Pinpoint the cell where the given text exists, returning its [X, Y] midpoint coordinate. 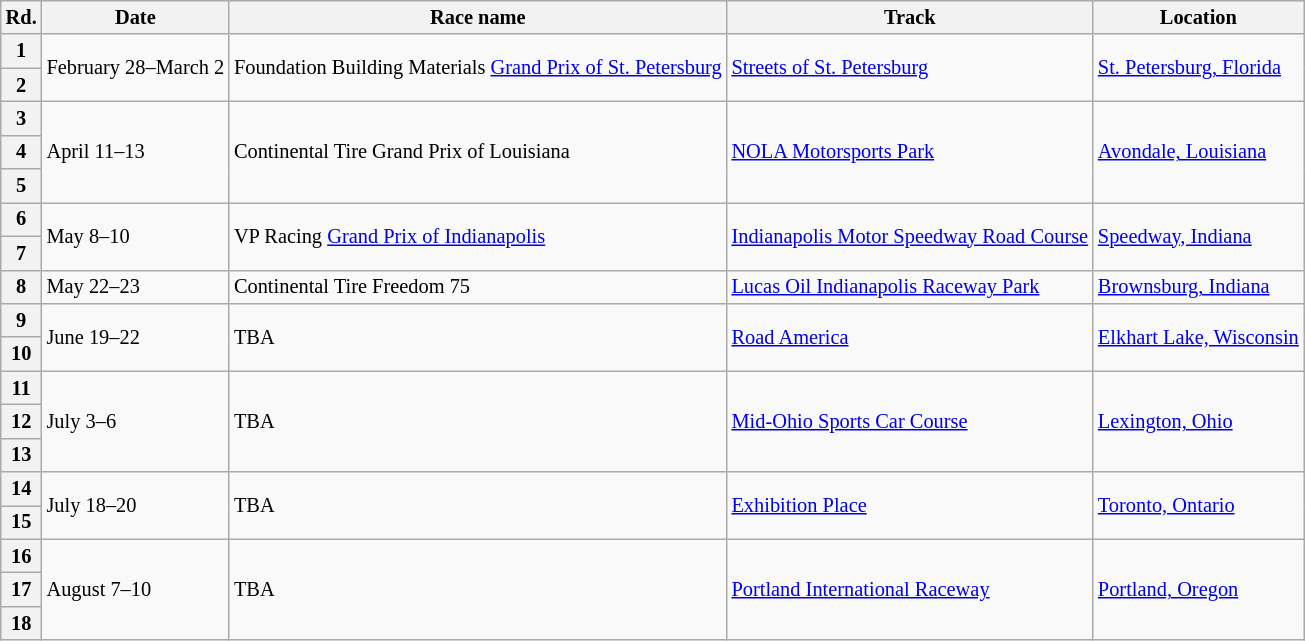
Rd. [22, 17]
16 [22, 556]
Road America [910, 336]
12 [22, 421]
Avondale, Louisiana [1198, 152]
Speedway, Indiana [1198, 236]
June 19–22 [136, 336]
February 28–March 2 [136, 68]
14 [22, 489]
11 [22, 388]
Continental Tire Freedom 75 [478, 287]
9 [22, 320]
Portland International Raceway [910, 590]
15 [22, 522]
VP Racing Grand Prix of Indianapolis [478, 236]
2 [22, 85]
August 7–10 [136, 590]
7 [22, 253]
5 [22, 186]
Portland, Oregon [1198, 590]
May 8–10 [136, 236]
Indianapolis Motor Speedway Road Course [910, 236]
Toronto, Ontario [1198, 506]
Lucas Oil Indianapolis Raceway Park [910, 287]
13 [22, 455]
May 22–23 [136, 287]
Foundation Building Materials Grand Prix of St. Petersburg [478, 68]
Exhibition Place [910, 506]
Continental Tire Grand Prix of Louisiana [478, 152]
July 18–20 [136, 506]
Streets of St. Petersburg [910, 68]
Brownsburg, Indiana [1198, 287]
4 [22, 152]
3 [22, 118]
1 [22, 51]
6 [22, 219]
Elkhart Lake, Wisconsin [1198, 336]
Race name [478, 17]
Mid-Ohio Sports Car Course [910, 422]
St. Petersburg, Florida [1198, 68]
Lexington, Ohio [1198, 422]
17 [22, 589]
Track [910, 17]
Location [1198, 17]
18 [22, 623]
10 [22, 354]
July 3–6 [136, 422]
8 [22, 287]
April 11–13 [136, 152]
NOLA Motorsports Park [910, 152]
Date [136, 17]
